Determine the [X, Y] coordinate at the center of the cell enclosing the given text.  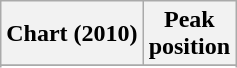
Chart (2010) [72, 34]
Peak position [189, 34]
